Find where the given text appears and provide that cell's center as [x, y] coordinate. 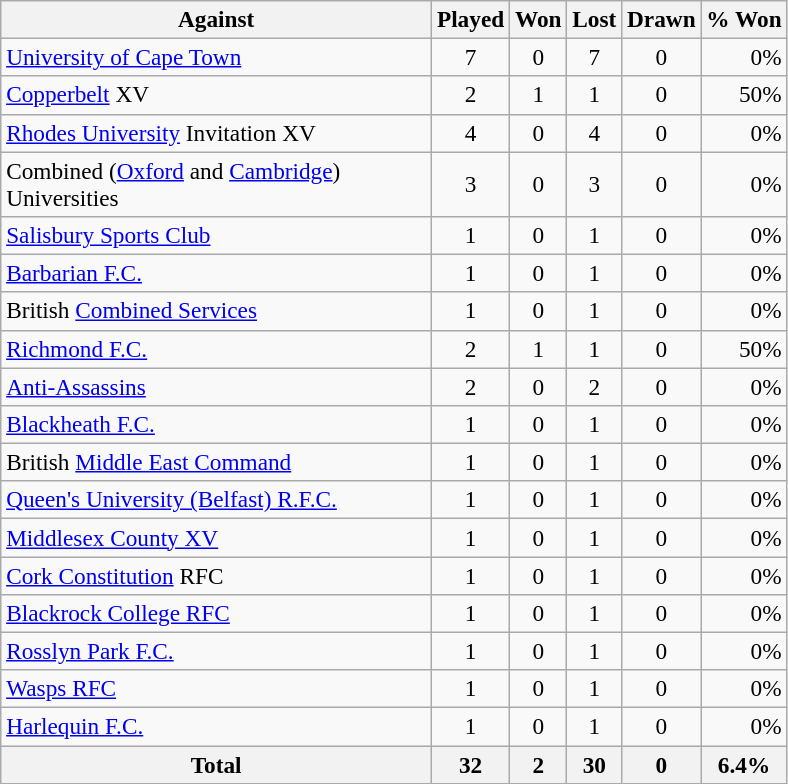
Salisbury Sports Club [216, 235]
30 [594, 764]
British Middle East Command [216, 462]
Lost [594, 19]
Richmond F.C. [216, 349]
Wasps RFC [216, 689]
Drawn [662, 19]
Anti-Assassins [216, 386]
Middlesex County XV [216, 537]
Copperbelt XV [216, 95]
32 [471, 764]
Won [538, 19]
Total [216, 764]
Cork Constitution RFC [216, 575]
% Won [744, 19]
Played [471, 19]
Combined (Oxford and Cambridge) Universities [216, 184]
6.4% [744, 764]
Queen's University (Belfast) R.F.C. [216, 500]
Blackheath F.C. [216, 424]
Harlequin F.C. [216, 726]
Rhodes University Invitation XV [216, 133]
University of Cape Town [216, 57]
Against [216, 19]
Barbarian F.C. [216, 273]
British Combined Services [216, 311]
Rosslyn Park F.C. [216, 651]
Blackrock College RFC [216, 613]
